Identify which cell holds the provided text, then report its [X, Y] central coordinate. 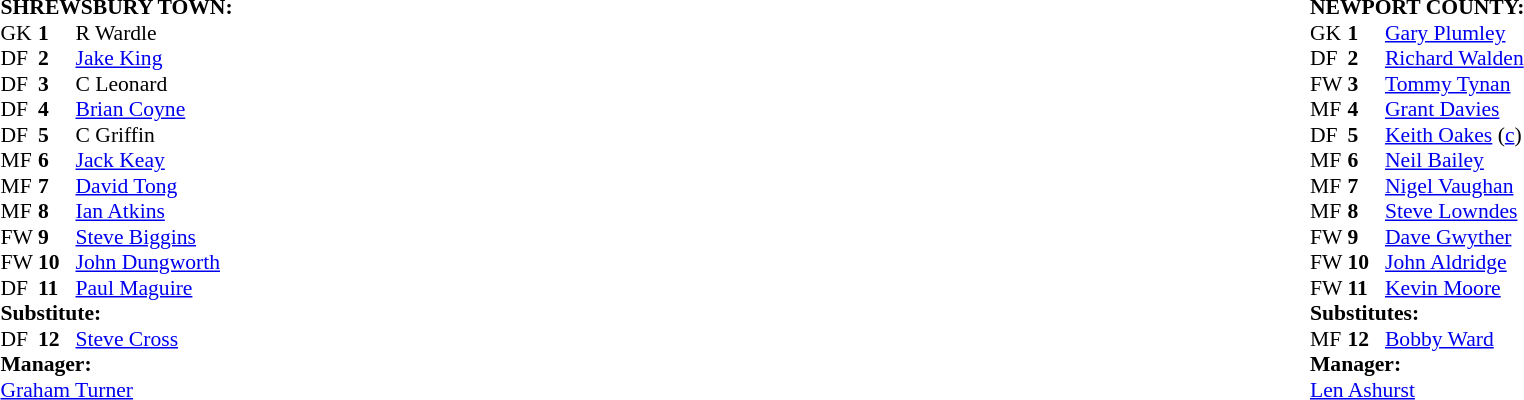
Ian Atkins [154, 211]
Manager: [116, 365]
John Dungworth [154, 263]
Steve Cross [154, 339]
Jake King [154, 59]
Brian Coyne [154, 109]
Paul Maguire [154, 288]
David Tong [154, 186]
Substitute: [116, 313]
C Griffin [154, 135]
R Wardle [154, 33]
C Leonard [154, 84]
Steve Biggins [154, 237]
Jack Keay [154, 161]
